For the text-containing cell, return its midpoint in (X, Y) coordinate format. 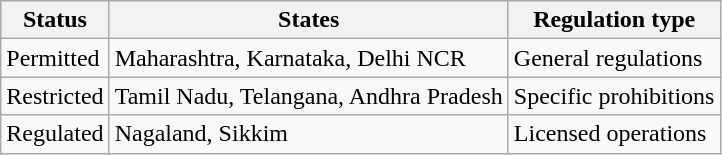
Licensed operations (614, 134)
General regulations (614, 58)
Regulated (55, 134)
Specific prohibitions (614, 96)
Nagaland, Sikkim (308, 134)
Status (55, 20)
Regulation type (614, 20)
States (308, 20)
Restricted (55, 96)
Maharashtra, Karnataka, Delhi NCR (308, 58)
Tamil Nadu, Telangana, Andhra Pradesh (308, 96)
Permitted (55, 58)
